Determine the (x, y) coordinate at the center of the cell enclosing the given text.  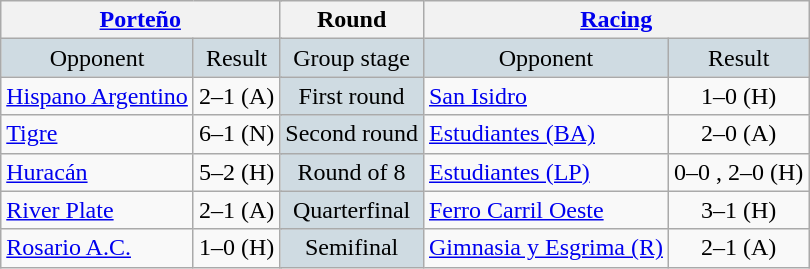
Round of 8 (352, 172)
0–0 , 2–0 (H) (738, 172)
Tigre (98, 134)
Ferro Carril Oeste (546, 210)
2–0 (A) (738, 134)
Group stage (352, 58)
Racing (616, 20)
5–2 (H) (236, 172)
Second round (352, 134)
Quarterfinal (352, 210)
Hispano Argentino (98, 96)
Gimnasia y Esgrima (R) (546, 248)
6–1 (N) (236, 134)
Rosario A.C. (98, 248)
First round (352, 96)
Huracán (98, 172)
3–1 (H) (738, 210)
San Isidro (546, 96)
Estudiantes (BA) (546, 134)
Semifinal (352, 248)
Porteño (140, 20)
Round (352, 20)
River Plate (98, 210)
Estudiantes (LP) (546, 172)
